Provide the [X, Y] coordinate of the cell's center where the given text is located.  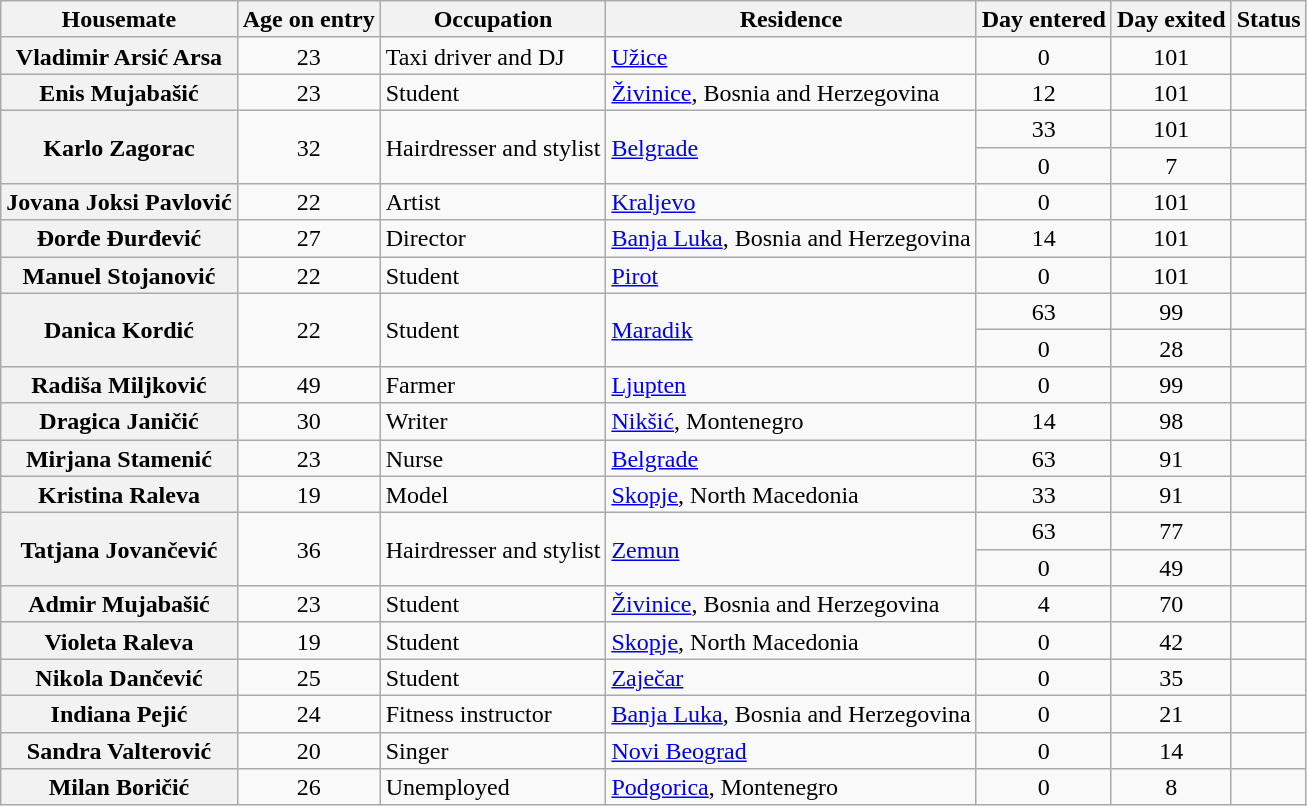
12 [1044, 92]
Sandra Valterović [119, 750]
Karlo Zagorac [119, 146]
35 [1171, 678]
Model [493, 494]
Maradik [791, 330]
Unemployed [493, 788]
30 [308, 422]
Fitness instructor [493, 714]
Occupation [493, 20]
4 [1044, 604]
42 [1171, 640]
Residence [791, 20]
Zaječar [791, 678]
Indiana Pejić [119, 714]
20 [308, 750]
Nikola Dančević [119, 678]
Nikšić, Montenegro [791, 422]
21 [1171, 714]
26 [308, 788]
Enis Mujabašić [119, 92]
Danica Kordić [119, 330]
Farmer [493, 384]
Day exited [1171, 20]
77 [1171, 532]
Pirot [791, 276]
Užice [791, 56]
Đorđe Đurđević [119, 238]
Manuel Stojanović [119, 276]
Admir Mujabašić [119, 604]
Writer [493, 422]
Milan Boričić [119, 788]
Tatjana Jovančević [119, 550]
28 [1171, 348]
36 [308, 550]
Director [493, 238]
Nurse [493, 458]
7 [1171, 166]
Kristina Raleva [119, 494]
Ljupten [791, 384]
27 [308, 238]
Day entered [1044, 20]
Dragica Janičić [119, 422]
Singer [493, 750]
24 [308, 714]
32 [308, 146]
Mirjana Stamenić [119, 458]
25 [308, 678]
Podgorica, Montenegro [791, 788]
Age on entry [308, 20]
Novi Beograd [791, 750]
70 [1171, 604]
Status [1268, 20]
Artist [493, 202]
Jovana Joksi Pavlović [119, 202]
Vladimir Arsić Arsa [119, 56]
98 [1171, 422]
Housemate [119, 20]
Kraljevo [791, 202]
8 [1171, 788]
Radiša Miljković [119, 384]
Zemun [791, 550]
Taxi driver and DJ [493, 56]
Violeta Raleva [119, 640]
